Scan for the cell matching the given text and deliver its [x, y] coordinate at center. 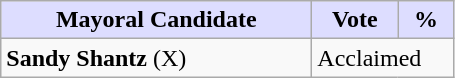
% [426, 20]
Vote [355, 20]
Acclaimed [383, 58]
Mayoral Candidate [156, 20]
Sandy Shantz (X) [156, 58]
